Locate the cell with the specified text and output its (X, Y) center coordinate. 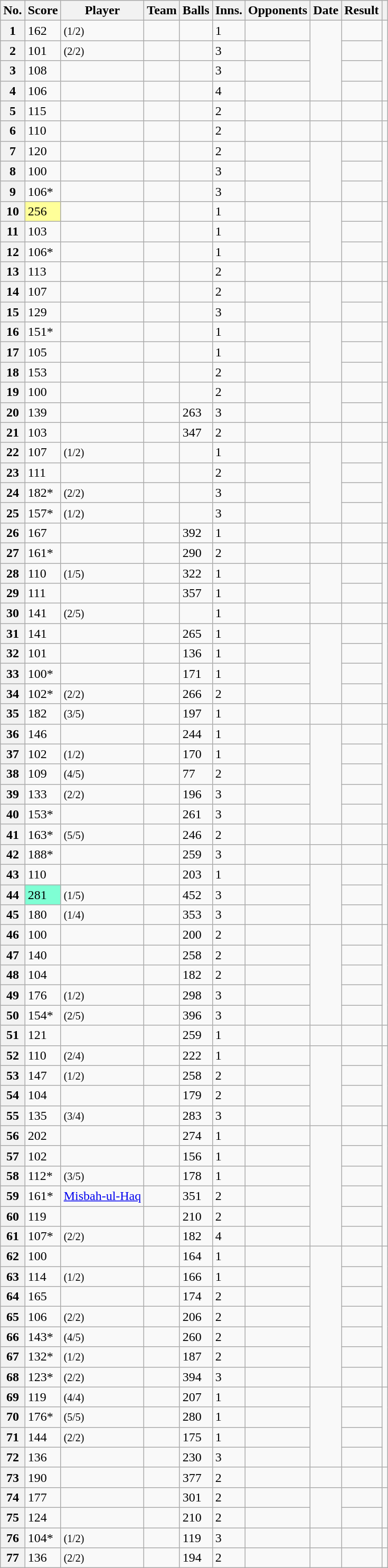
171 (196, 674)
146 (43, 734)
Opponents (278, 11)
154* (43, 1015)
28 (13, 573)
246 (196, 834)
57 (13, 1156)
230 (196, 1457)
109 (43, 774)
452 (196, 895)
163* (43, 834)
6 (13, 131)
25 (13, 513)
30 (13, 613)
396 (196, 1015)
194 (196, 1558)
113 (43, 272)
34 (13, 694)
188* (43, 854)
347 (196, 432)
31 (13, 634)
66 (13, 1337)
178 (196, 1176)
32 (13, 654)
281 (43, 895)
263 (196, 412)
377 (196, 1477)
37 (13, 754)
75 (13, 1517)
54 (13, 1095)
5 (13, 111)
129 (43, 312)
53 (13, 1075)
164 (196, 1257)
68 (13, 1377)
260 (196, 1337)
(3/4) (102, 1116)
Inns. (229, 11)
47 (13, 955)
58 (13, 1176)
179 (196, 1095)
114 (43, 1277)
7 (13, 151)
132* (43, 1357)
63 (13, 1277)
182* (43, 493)
70 (13, 1417)
283 (196, 1116)
72 (13, 1457)
19 (13, 392)
105 (43, 352)
112* (43, 1176)
(1/4) (102, 915)
18 (13, 372)
17 (13, 352)
147 (43, 1075)
Score (43, 11)
21 (13, 432)
133 (43, 794)
203 (196, 874)
48 (13, 975)
107* (43, 1236)
266 (196, 694)
353 (196, 915)
207 (196, 1397)
26 (13, 533)
100* (43, 674)
13 (13, 272)
104* (43, 1538)
(2/4) (102, 1055)
36 (13, 734)
16 (13, 332)
165 (43, 1297)
51 (13, 1035)
49 (13, 995)
140 (43, 955)
200 (196, 935)
64 (13, 1297)
162 (43, 31)
174 (196, 1297)
187 (196, 1357)
176 (43, 995)
29 (13, 593)
156 (196, 1156)
44 (13, 895)
62 (13, 1257)
14 (13, 292)
301 (196, 1497)
197 (196, 714)
20 (13, 412)
(4/4) (102, 1397)
35 (13, 714)
265 (196, 634)
357 (196, 593)
322 (196, 573)
143* (43, 1337)
151* (43, 332)
Balls (196, 11)
274 (196, 1136)
59 (13, 1196)
43 (13, 874)
Date (326, 11)
280 (196, 1417)
11 (13, 231)
46 (13, 935)
65 (13, 1317)
175 (196, 1437)
256 (43, 211)
12 (13, 252)
74 (13, 1497)
Team (162, 11)
144 (43, 1437)
120 (43, 151)
52 (13, 1055)
24 (13, 493)
27 (13, 553)
42 (13, 854)
41 (13, 834)
124 (43, 1517)
170 (196, 754)
55 (13, 1116)
261 (196, 814)
10 (13, 211)
Misbah-ul-Haq (102, 1196)
167 (43, 533)
351 (196, 1196)
157* (43, 513)
40 (13, 814)
38 (13, 774)
121 (43, 1035)
166 (196, 1277)
180 (43, 915)
No. (13, 11)
196 (196, 794)
394 (196, 1377)
76 (13, 1538)
33 (13, 674)
71 (13, 1437)
50 (13, 1015)
298 (196, 995)
202 (43, 1136)
290 (196, 553)
176* (43, 1417)
123* (43, 1377)
23 (13, 473)
Player (102, 11)
67 (13, 1357)
153* (43, 814)
108 (43, 71)
222 (196, 1055)
56 (13, 1136)
190 (43, 1477)
153 (43, 372)
15 (13, 312)
139 (43, 412)
115 (43, 111)
Result (362, 11)
73 (13, 1477)
9 (13, 191)
8 (13, 171)
60 (13, 1216)
177 (43, 1497)
39 (13, 794)
102* (43, 694)
392 (196, 533)
61 (13, 1236)
69 (13, 1397)
244 (196, 734)
135 (43, 1116)
22 (13, 452)
45 (13, 915)
206 (196, 1317)
